From the cell containing the given text, extract its center point as [x, y] coordinate. 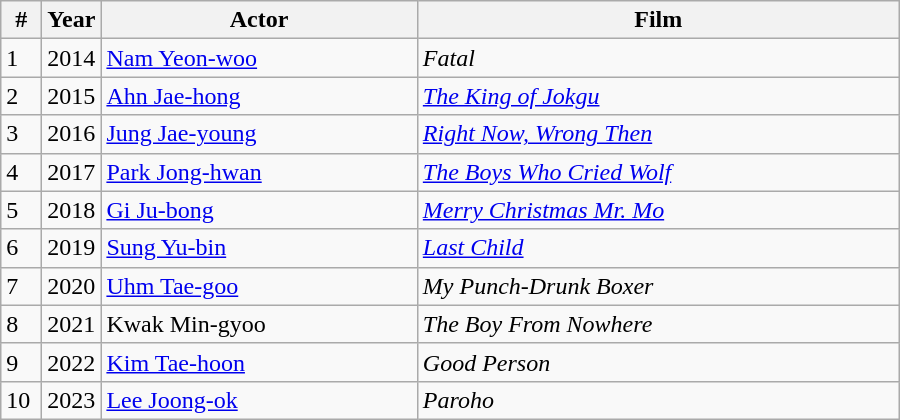
3 [22, 134]
7 [22, 286]
Actor [259, 20]
8 [22, 324]
Film [658, 20]
Ahn Jae-hong [259, 96]
2018 [72, 210]
# [22, 20]
Kwak Min-gyoo [259, 324]
Lee Joong-ok [259, 400]
Last Child [658, 248]
2019 [72, 248]
Right Now, Wrong Then [658, 134]
4 [22, 172]
My Punch-Drunk Boxer [658, 286]
The Boys Who Cried Wolf [658, 172]
2017 [72, 172]
The King of Jokgu [658, 96]
9 [22, 362]
1 [22, 58]
Year [72, 20]
6 [22, 248]
Paroho [658, 400]
Gi Ju-bong [259, 210]
2020 [72, 286]
2015 [72, 96]
Jung Jae-young [259, 134]
2023 [72, 400]
Sung Yu-bin [259, 248]
The Boy From Nowhere [658, 324]
Good Person [658, 362]
10 [22, 400]
2014 [72, 58]
2016 [72, 134]
Kim Tae-hoon [259, 362]
2021 [72, 324]
5 [22, 210]
2 [22, 96]
Nam Yeon-woo [259, 58]
Merry Christmas Mr. Mo [658, 210]
Park Jong-hwan [259, 172]
Fatal [658, 58]
2022 [72, 362]
Uhm Tae-goo [259, 286]
